Find where the given text appears and provide that cell's center as [X, Y] coordinate. 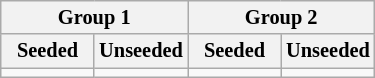
Group 2 [282, 17]
Group 1 [94, 17]
